Search for the cell housing the specified text and yield its [x, y] center coordinate. 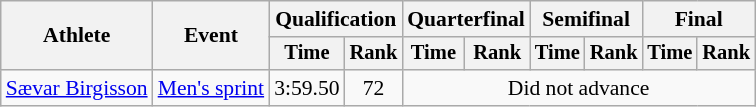
Qualification [336, 19]
Men's sprint [212, 88]
Event [212, 36]
Did not advance [578, 88]
3:59.50 [306, 88]
Athlete [77, 36]
Quarterfinal [466, 19]
72 [374, 88]
Sævar Birgisson [77, 88]
Final [698, 19]
Semifinal [586, 19]
